Locate the cell with the specified text and output its (x, y) center coordinate. 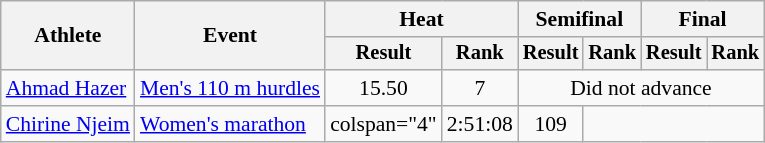
Chirine Njeim (68, 124)
Final (702, 19)
15.50 (384, 88)
109 (551, 124)
Athlete (68, 36)
Men's 110 m hurdles (230, 88)
Semifinal (580, 19)
Ahmad Hazer (68, 88)
colspan="4" (384, 124)
Did not advance (641, 88)
2:51:08 (480, 124)
Heat (422, 19)
Women's marathon (230, 124)
Event (230, 36)
7 (480, 88)
